Output the (X, Y) coordinate of the center of the cell containing the given text.  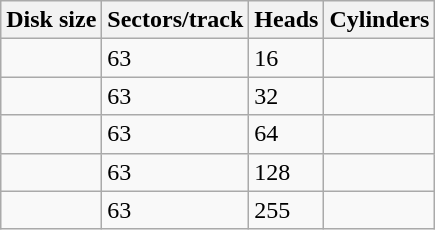
Disk size (52, 20)
128 (286, 172)
32 (286, 96)
64 (286, 134)
Sectors/track (176, 20)
Cylinders (380, 20)
255 (286, 210)
16 (286, 58)
Heads (286, 20)
